Extract the [x, y] coordinate from the center of the cell holding the provided text.  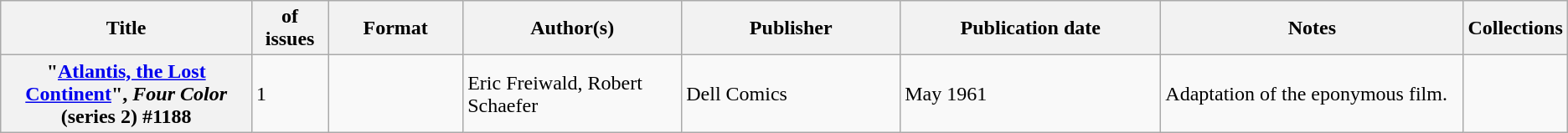
Author(s) [573, 28]
May 1961 [1030, 94]
1 [290, 94]
"Atlantis, the Lost Continent", Four Color (series 2) #1188 [126, 94]
Format [395, 28]
Adaptation of the eponymous film. [1312, 94]
Eric Freiwald, Robert Schaefer [573, 94]
Notes [1312, 28]
Title [126, 28]
of issues [290, 28]
Publication date [1030, 28]
Publisher [791, 28]
Collections [1515, 28]
Dell Comics [791, 94]
